Capture the cell that displays the provided text and extract its (x, y) central coordinate. 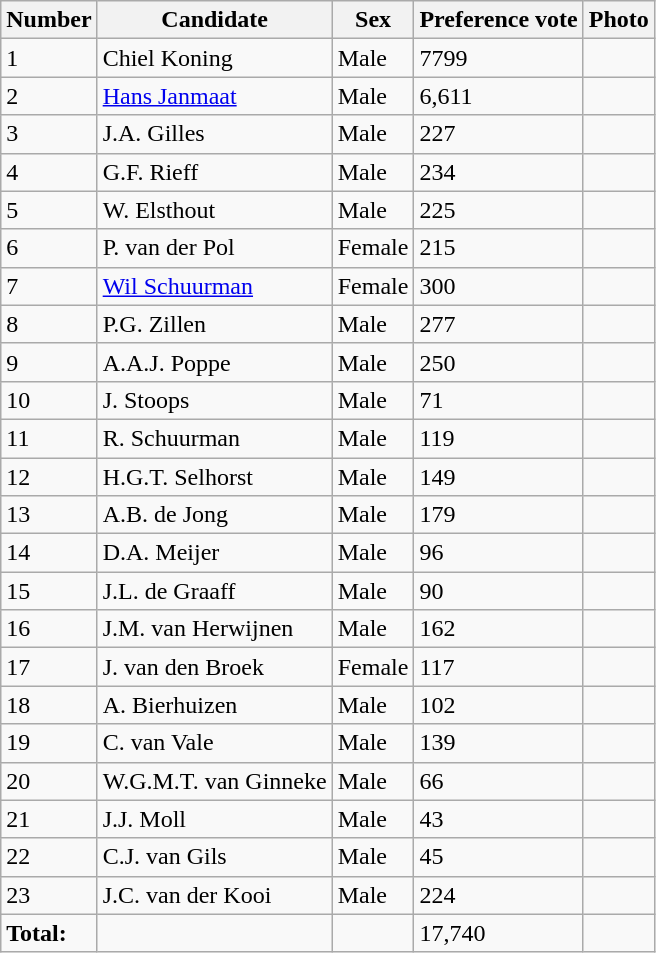
Hans Janmaat (214, 96)
45 (498, 857)
6,611 (498, 96)
3 (49, 134)
21 (49, 819)
6 (49, 248)
300 (498, 286)
139 (498, 743)
250 (498, 362)
96 (498, 553)
15 (49, 591)
J.A. Gilles (214, 134)
A. Bierhuizen (214, 705)
13 (49, 515)
7799 (498, 58)
149 (498, 477)
277 (498, 324)
224 (498, 895)
Number (49, 20)
16 (49, 629)
17,740 (498, 933)
J.L. de Graaff (214, 591)
D.A. Meijer (214, 553)
H.G.T. Selhorst (214, 477)
22 (49, 857)
Sex (373, 20)
P.G. Zillen (214, 324)
215 (498, 248)
17 (49, 667)
14 (49, 553)
Chiel Koning (214, 58)
234 (498, 172)
9 (49, 362)
117 (498, 667)
18 (49, 705)
Candidate (214, 20)
C. van Vale (214, 743)
Total: (49, 933)
J.C. van der Kooi (214, 895)
Preference vote (498, 20)
162 (498, 629)
10 (49, 400)
R. Schuurman (214, 438)
Photo (618, 20)
11 (49, 438)
19 (49, 743)
P. van der Pol (214, 248)
W.G.M.T. van Ginneke (214, 781)
W. Elsthout (214, 210)
2 (49, 96)
227 (498, 134)
5 (49, 210)
J.M. van Herwijnen (214, 629)
43 (498, 819)
66 (498, 781)
225 (498, 210)
71 (498, 400)
102 (498, 705)
A.A.J. Poppe (214, 362)
J. van den Broek (214, 667)
7 (49, 286)
C.J. van Gils (214, 857)
G.F. Rieff (214, 172)
179 (498, 515)
8 (49, 324)
90 (498, 591)
12 (49, 477)
23 (49, 895)
1 (49, 58)
J.J. Moll (214, 819)
Wil Schuurman (214, 286)
119 (498, 438)
J. Stoops (214, 400)
A.B. de Jong (214, 515)
20 (49, 781)
4 (49, 172)
